Extract the [X, Y] coordinate from the center of the cell holding the provided text.  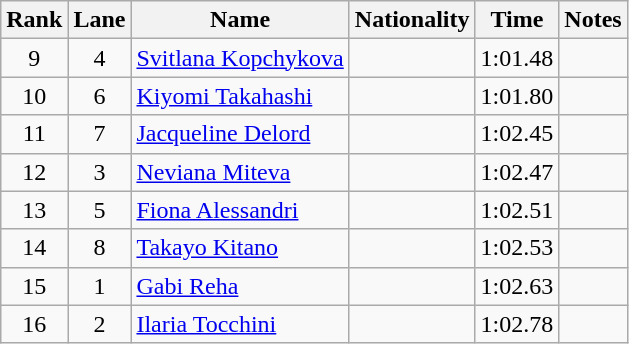
Jacqueline Delord [240, 134]
1:02.51 [517, 210]
7 [100, 134]
4 [100, 58]
Fiona Alessandri [240, 210]
2 [100, 324]
6 [100, 96]
Notes [593, 20]
14 [34, 248]
1:01.48 [517, 58]
Svitlana Kopchykova [240, 58]
16 [34, 324]
1:02.45 [517, 134]
Time [517, 20]
13 [34, 210]
Takayo Kitano [240, 248]
1:02.63 [517, 286]
1:02.78 [517, 324]
9 [34, 58]
Neviana Miteva [240, 172]
Rank [34, 20]
Gabi Reha [240, 286]
12 [34, 172]
1:01.80 [517, 96]
1:02.53 [517, 248]
1:02.47 [517, 172]
1 [100, 286]
3 [100, 172]
15 [34, 286]
Kiyomi Takahashi [240, 96]
8 [100, 248]
5 [100, 210]
11 [34, 134]
Ilaria Tocchini [240, 324]
10 [34, 96]
Lane [100, 20]
Name [240, 20]
Nationality [412, 20]
